Pinpoint the cell where the given text exists, returning its (x, y) midpoint coordinate. 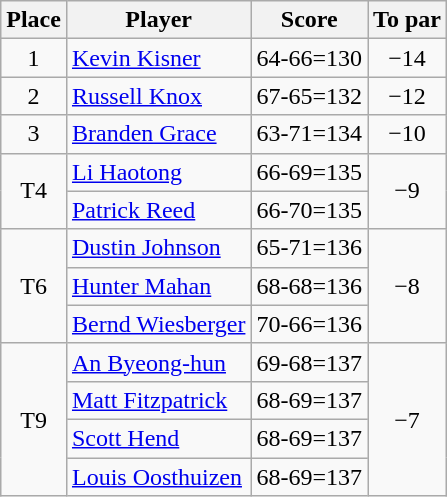
Player (158, 20)
Patrick Reed (158, 210)
66-70=135 (310, 210)
To par (408, 20)
Score (310, 20)
Place (34, 20)
69-68=137 (310, 362)
T9 (34, 419)
66-69=135 (310, 172)
An Byeong-hun (158, 362)
Dustin Johnson (158, 248)
Bernd Wiesberger (158, 324)
Branden Grace (158, 134)
Matt Fitzpatrick (158, 400)
68-68=136 (310, 286)
67-65=132 (310, 96)
Scott Hend (158, 438)
T6 (34, 286)
3 (34, 134)
Hunter Mahan (158, 286)
Kevin Kisner (158, 58)
−10 (408, 134)
70-66=136 (310, 324)
Louis Oosthuizen (158, 477)
−7 (408, 419)
2 (34, 96)
Li Haotong (158, 172)
65-71=136 (310, 248)
Russell Knox (158, 96)
63-71=134 (310, 134)
−8 (408, 286)
−14 (408, 58)
−9 (408, 191)
1 (34, 58)
64-66=130 (310, 58)
T4 (34, 191)
−12 (408, 96)
